For the text-containing cell, return its midpoint in (x, y) coordinate format. 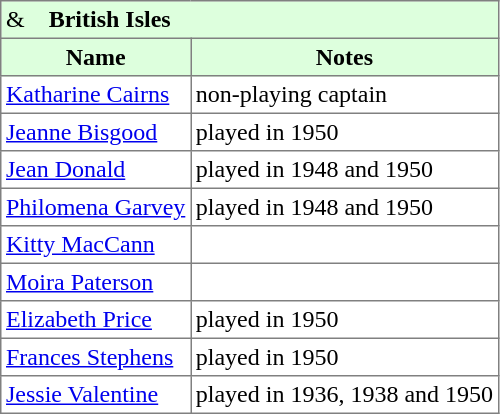
& British Isles (250, 20)
Philomena Garvey (96, 207)
non-playing captain (345, 95)
Jessie Valentine (96, 395)
Notes (345, 57)
Name (96, 57)
Katharine Cairns (96, 95)
Jeanne Bisgood (96, 132)
Frances Stephens (96, 357)
played in 1936, 1938 and 1950 (345, 395)
Moira Paterson (96, 282)
Jean Donald (96, 170)
Elizabeth Price (96, 320)
Kitty MacCann (96, 245)
